Output the [X, Y] coordinate of the center of the cell containing the given text.  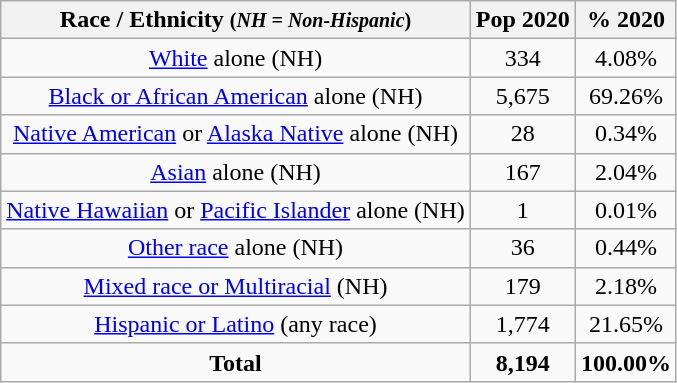
Native Hawaiian or Pacific Islander alone (NH) [236, 210]
Native American or Alaska Native alone (NH) [236, 134]
Race / Ethnicity (NH = Non-Hispanic) [236, 20]
179 [522, 286]
2.18% [626, 286]
36 [522, 248]
White alone (NH) [236, 58]
0.01% [626, 210]
Mixed race or Multiracial (NH) [236, 286]
Other race alone (NH) [236, 248]
0.34% [626, 134]
Asian alone (NH) [236, 172]
334 [522, 58]
21.65% [626, 324]
1 [522, 210]
Pop 2020 [522, 20]
2.04% [626, 172]
4.08% [626, 58]
Black or African American alone (NH) [236, 96]
1,774 [522, 324]
100.00% [626, 362]
167 [522, 172]
5,675 [522, 96]
% 2020 [626, 20]
0.44% [626, 248]
Hispanic or Latino (any race) [236, 324]
69.26% [626, 96]
28 [522, 134]
Total [236, 362]
8,194 [522, 362]
